Locate the cell with the specified text and output its (x, y) center coordinate. 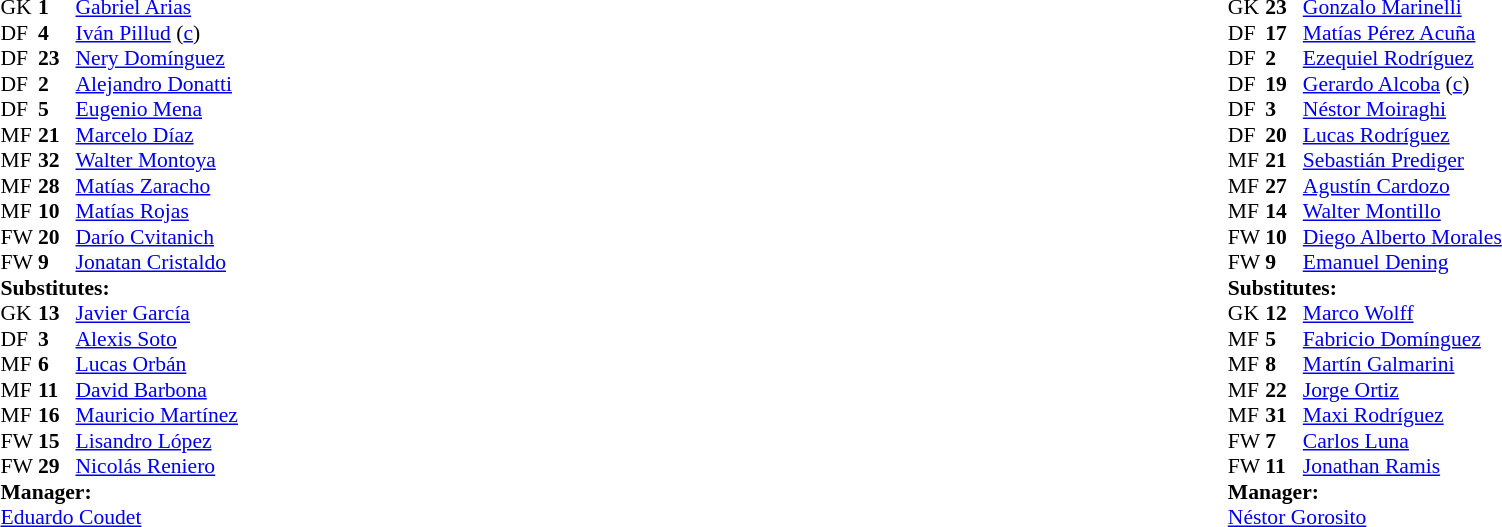
Iván Pillud (c) (157, 33)
6 (57, 365)
Sebastián Prediger (1402, 161)
12 (1284, 313)
Nery Domínguez (157, 59)
Eugenio Mena (157, 109)
Carlos Luna (1402, 441)
Matías Rojas (157, 211)
Matías Pérez Acuña (1402, 33)
Darío Cvitanich (157, 237)
Walter Montoya (157, 161)
Fabricio Domínguez (1402, 339)
14 (1284, 211)
Jorge Ortiz (1402, 390)
22 (1284, 390)
Marcelo Díaz (157, 135)
Jonatan Cristaldo (157, 263)
28 (57, 186)
7 (1284, 441)
Néstor Moiraghi (1402, 109)
Lucas Orbán (157, 365)
David Barbona (157, 390)
Matías Zaracho (157, 186)
8 (1284, 365)
31 (1284, 415)
Marco Wolff (1402, 313)
Lucas Rodríguez (1402, 135)
Maxi Rodríguez (1402, 415)
15 (57, 441)
Nicolás Reniero (157, 467)
Gerardo Alcoba (c) (1402, 84)
Ezequiel Rodríguez (1402, 59)
Javier García (157, 313)
Diego Alberto Morales (1402, 237)
Alejandro Donatti (157, 84)
Alexis Soto (157, 339)
16 (57, 415)
Jonathan Ramis (1402, 467)
19 (1284, 84)
17 (1284, 33)
13 (57, 313)
Martín Galmarini (1402, 365)
29 (57, 467)
27 (1284, 186)
Walter Montillo (1402, 211)
Agustín Cardozo (1402, 186)
4 (57, 33)
Emanuel Dening (1402, 263)
Lisandro López (157, 441)
23 (57, 59)
Mauricio Martínez (157, 415)
32 (57, 161)
